Detect which cell encompasses the target text, then output its (x, y) center coordinate. 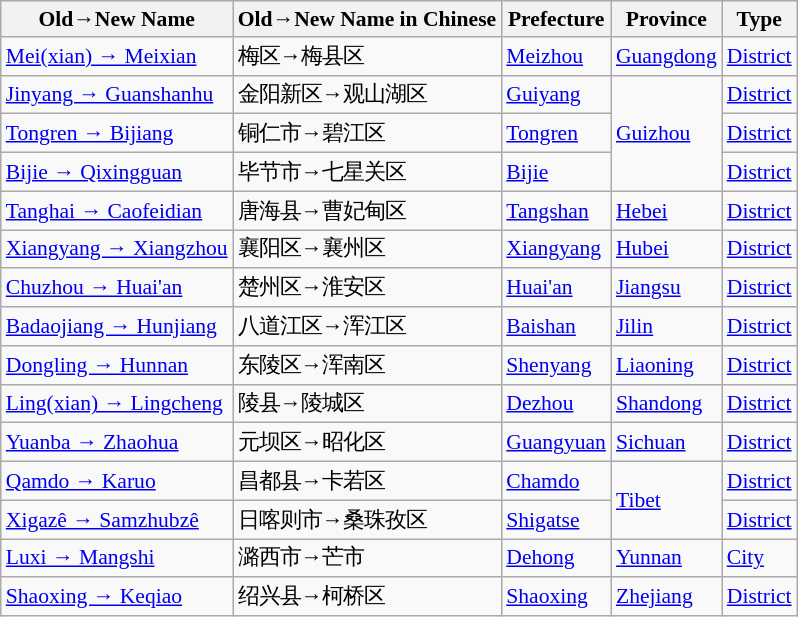
Shigatse (556, 520)
Qamdo → Karuo (117, 482)
Old→New Name (117, 19)
Hebei (666, 210)
Mei(xian) → Meixian (117, 56)
Province (666, 19)
Shaoxing → Keqiao (117, 598)
Type (760, 19)
Bijie → Qixingguan (117, 172)
Baishan (556, 326)
金阳新区→观山湖区 (368, 94)
八道江区→浑江区 (368, 326)
Chamdo (556, 482)
Bijie (556, 172)
Tangshan (556, 210)
City (760, 558)
梅区→梅县区 (368, 56)
Xigazê → Samzhubzê (117, 520)
Old→New Name in Chinese (368, 19)
Meizhou (556, 56)
Xiangyang (556, 250)
毕节市→七星关区 (368, 172)
Shenyang (556, 366)
日喀则市→桑珠孜区 (368, 520)
Ling(xian) → Lingcheng (117, 404)
Badaojiang → Hunjiang (117, 326)
昌都县→卡若区 (368, 482)
Liaoning (666, 366)
Yuanba → Zhaohua (117, 442)
Sichuan (666, 442)
Jinyang → Guanshanhu (117, 94)
Xiangyang → Xiangzhou (117, 250)
东陵区→浑南区 (368, 366)
Tanghai → Caofeidian (117, 210)
Guangyuan (556, 442)
Guangdong (666, 56)
Luxi → Mangshi (117, 558)
Tongren (556, 134)
Guizhou (666, 133)
潞西市→芒市 (368, 558)
襄阳区→襄州区 (368, 250)
Tibet (666, 500)
Huai'an (556, 288)
Hubei (666, 250)
楚州区→淮安区 (368, 288)
陵县→陵城区 (368, 404)
绍兴县→柯桥区 (368, 598)
Shaoxing (556, 598)
铜仁市→碧江区 (368, 134)
Tongren → Bijiang (117, 134)
Jilin (666, 326)
Zhejiang (666, 598)
Chuzhou → Huai'an (117, 288)
Dongling → Hunnan (117, 366)
Dezhou (556, 404)
元坝区→昭化区 (368, 442)
Guiyang (556, 94)
唐海县→曹妃甸区 (368, 210)
Jiangsu (666, 288)
Shandong (666, 404)
Dehong (556, 558)
Yunnan (666, 558)
Prefecture (556, 19)
